Pinpoint the cell where the given text exists, returning its (x, y) midpoint coordinate. 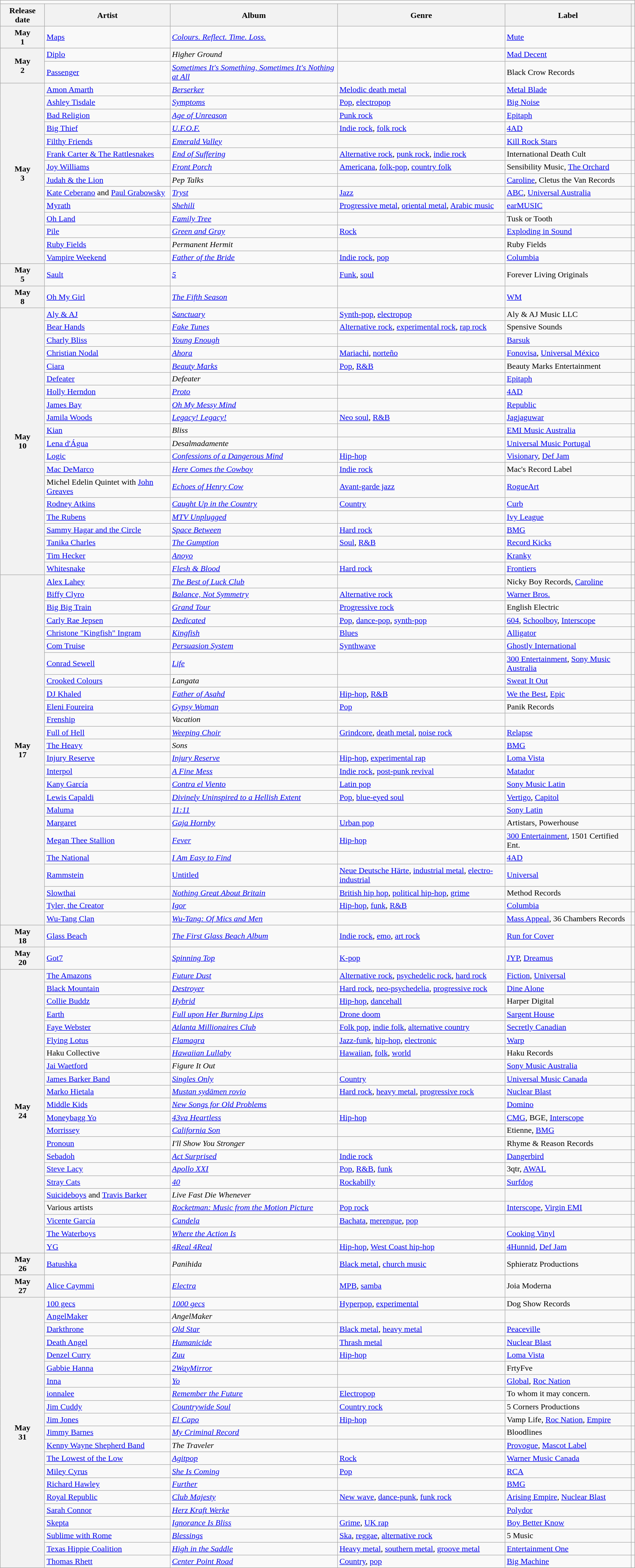
Vertigo, Capitol (568, 797)
Divinely Uninspired to a Hellish Extent (254, 797)
Melodic death metal (421, 89)
Colours. Reflect. Time. Loss. (254, 37)
Glass Beach (108, 936)
Rammstein (108, 875)
Igor (254, 906)
Com Truise (108, 646)
Record Kicks (568, 543)
Michel Edelin Quintet with John Greaves (108, 487)
End of Suffering (254, 154)
May10 (22, 441)
Nothing Great About Britain (254, 893)
Warner Music Canada (568, 1458)
Tryst (254, 193)
4Hunnid, Def Jam (568, 1246)
Charly Bliss (108, 340)
Live Fast Die Whenever (254, 1195)
Sony Music Latin (568, 784)
Sweat It Out (568, 681)
100 gecs (108, 1303)
Pop, dance-pop, synth-pop (421, 620)
Tusk or Tooth (568, 219)
The First Glass Beach Album (254, 936)
Herz Kraft Werke (254, 1510)
Vacation (254, 720)
Label (568, 15)
Neue Deutsche Härte, industrial metal, electro-industrial (421, 875)
Hard rock, neo-psychedelia, progressive rock (421, 988)
May27 (22, 1286)
The Gumption (254, 543)
Here Comes the Cowboy (254, 469)
Eleni Foureira (108, 707)
Universal Music Canada (568, 1079)
Where the Action Is (254, 1233)
Crooked Colours (108, 681)
U.F.O.F. (254, 128)
Ahora (254, 353)
Lewis Capaldi (108, 797)
CMG, BGE, Interscope (568, 1118)
Carly Rae Jepsen (108, 620)
Club Majesty (254, 1497)
The Lowest of the Low (108, 1458)
Sphieratz Productions (568, 1264)
Panihida (254, 1264)
Richard Hawley (108, 1484)
Rocketman: Music from the Motion Picture (254, 1208)
Electra (254, 1286)
YG (108, 1246)
Alice Caymmi (108, 1286)
Ciara (108, 366)
Punk rock (421, 115)
DJ Khaled (108, 694)
The Rubens (108, 517)
Caroline, Cletus the Van Records (568, 180)
Kingfish (254, 633)
Jazz-funk, hip-hop, electronic (421, 1040)
Secretly Canadian (568, 1027)
Harper Digital (568, 1001)
Global, Roc Nation (568, 1381)
Middle Kids (108, 1105)
Drone doom (421, 1014)
Batushka (108, 1264)
Cooking Vinyl (568, 1233)
Emerald Valley (254, 141)
Shehili (254, 206)
Gypsy Woman (254, 707)
Dine Alone (568, 988)
Diplo (108, 55)
Album (254, 15)
Hyperpop, experimental (421, 1303)
Sanctuary (254, 314)
Urban pop (421, 823)
Countrywide Soul (254, 1407)
Oh My Girl (108, 297)
Family Tree (254, 219)
JYP, Dreamus (568, 958)
Progressive metal, oriental metal, Arabic music (421, 206)
Soul, R&B (421, 543)
Ignorance Is Bliss (254, 1523)
Desalmadamente (254, 443)
Bliss (254, 430)
Synthwave (421, 646)
Sammy Hagar and the Circle (108, 530)
Indie rock, post-punk revival (421, 771)
Fever (254, 840)
Father of Asahd (254, 694)
Aly & AJ (108, 314)
Whitesnake (108, 568)
Boy Better Know (568, 1523)
May20 (22, 958)
MPB, samba (421, 1286)
May26 (22, 1264)
Yo (254, 1381)
Etienne, BMG (568, 1130)
Filthy Friends (108, 141)
Spinning Top (254, 958)
Frenship (108, 720)
Domino (568, 1105)
Blessings (254, 1536)
earMUSIC (568, 206)
Avant-garde jazz (421, 487)
Ghostly International (568, 646)
Various artists (108, 1208)
Hybrid (254, 1001)
Royal Republic (108, 1497)
Alternative rock (421, 594)
Contra el Viento (254, 784)
May31 (22, 1432)
Artist (108, 15)
Lena d'Água (108, 443)
We the Best, Epic (568, 694)
Kate Ceberano and Paul Grabowsky (108, 193)
The Heavy (108, 745)
To whom it may concern. (568, 1394)
Darkthrone (108, 1329)
Pronoun (108, 1143)
Langata (254, 681)
Indie rock, emo, art rock (421, 936)
Folk pop, indie folk, alternative country (421, 1027)
May17 (22, 750)
Barsuk (568, 340)
MTV Unplugged (254, 517)
Frank Carter & The Rattlesnakes (108, 154)
Black Crow Records (568, 72)
Interscope, Virgin EMI (568, 1208)
Sensibility Music, The Orchard (568, 167)
Inna (108, 1381)
Sony Latin (568, 810)
Christone "Kingfish" Ingram (108, 633)
Country, pop (421, 1562)
May1 (22, 37)
Sargent House (568, 1014)
Humanicide (254, 1342)
Hawaiian Lullaby (254, 1053)
May3 (22, 174)
The Fifth Season (254, 297)
Candela (254, 1221)
Sons (254, 745)
WM (568, 297)
Wu-Tang: Of Mics and Men (254, 919)
Agitpop (254, 1458)
Earth (108, 1014)
Oh Land (108, 219)
The Amazons (108, 976)
Mad Decent (568, 55)
May8 (22, 297)
Space Between (254, 530)
May18 (22, 936)
Big Thief (108, 128)
Provogue, Mascot Label (568, 1445)
Black metal, heavy metal (421, 1329)
Gaja Hornby (254, 823)
Ashley Tisdale (108, 102)
The Traveler (254, 1445)
Joia Moderna (568, 1286)
Sarah Connor (108, 1510)
Joy Williams (108, 167)
Visionary, Def Jam (568, 456)
Flesh & Blood (254, 568)
Latin pop (421, 784)
Steve Lacy (108, 1169)
Pile (108, 232)
Megan Thee Stallion (108, 840)
International Death Cult (568, 154)
300 Entertainment, 1501 Certified Ent. (568, 840)
Forever Living Originals (568, 275)
Mass Appeal, 36 Chambers Records (568, 919)
Tanika Charles (108, 543)
Alternative rock, punk rock, indie rock (421, 154)
Full of Hell (108, 732)
Pop, R&B, funk (421, 1169)
English Electric (568, 607)
Kany García (108, 784)
New wave, dance-punk, funk rock (421, 1497)
1000 gecs (254, 1303)
Stray Cats (108, 1182)
Mariachi, norteño (421, 353)
Metal Blade (568, 89)
Maluma (108, 810)
Aly & AJ Music LLC (568, 314)
Zuu (254, 1355)
Indie rock, folk rock (421, 128)
Texas Hippie Coalition (108, 1549)
Universal (568, 875)
Surfdog (568, 1182)
Logic (108, 456)
Dangerbird (568, 1156)
Pop rock (421, 1208)
The Best of Luck Club (254, 581)
Blues (421, 633)
Kranky (568, 556)
She Is Coming (254, 1471)
Hawaiian, folk, world (421, 1053)
Genre (421, 15)
Alex Lahey (108, 581)
Margaret (108, 823)
Bloodlines (568, 1432)
British hip hop, political hip-hop, grime (421, 893)
Father of the Bride (254, 257)
California Son (254, 1130)
Confessions of a Dangerous Mind (254, 456)
Rhyme & Reason Records (568, 1143)
New Songs for Old Problems (254, 1105)
Center Point Road (254, 1562)
Pop, blue-eyed soul (421, 797)
Pop, R&B (421, 366)
Hip-hop, dancehall (421, 1001)
Alternative rock, experimental rock, rap rock (421, 327)
Death Angel (108, 1342)
Release date (22, 15)
Kian (108, 430)
Pop, electropop (421, 102)
Thomas Rhett (108, 1562)
ABC, Universal Australia (568, 193)
Alternative rock, psychedelic rock, hard rock (421, 976)
Untitled (254, 875)
Destroyer (254, 988)
Nicky Boy Records, Caroline (568, 581)
5 (254, 275)
Permanent Hermit (254, 244)
Denzel Curry (108, 1355)
Flamagra (254, 1040)
Artistars, Powerhouse (568, 823)
Republic (568, 404)
Berserker (254, 89)
Synth-pop, electropop (421, 314)
Haku Records (568, 1053)
Jamila Woods (108, 418)
Hip-hop, experimental rap (421, 758)
Weeping Choir (254, 732)
Spensive Sounds (568, 327)
I Am Easy to Find (254, 858)
RogueArt (568, 487)
Pep Talks (254, 180)
Tim Hecker (108, 556)
Arising Empire, Nuclear Blast (568, 1497)
Vicente García (108, 1221)
Entertainment One (568, 1549)
Rodney Atkins (108, 504)
Warp (568, 1040)
Fiction, Universal (568, 976)
Method Records (568, 893)
FrtyFve (568, 1368)
Funk, soul (421, 275)
Echoes of Henry Cow (254, 487)
Jim Cuddy (108, 1407)
Age of Unreason (254, 115)
Christian Nodal (108, 353)
Americana, folk-pop, country folk (421, 167)
Curb (568, 504)
EMI Music Australia (568, 430)
Full upon Her Burning Lips (254, 1014)
Moneybagg Yo (108, 1118)
Vamp Life, Roc Nation, Empire (568, 1420)
Judah & the Lion (108, 180)
Indie rock, pop (421, 257)
Grime, UK rap (421, 1523)
Tyler, the Creator (108, 906)
Sometimes It's Something, Sometimes It's Nothing at All (254, 72)
Ivy League (568, 517)
Jagjaguwar (568, 418)
Anoyo (254, 556)
604, Schoolboy, Interscope (568, 620)
40 (254, 1182)
Alligator (568, 633)
Bear Hands (108, 327)
Life (254, 664)
May2 (22, 66)
Beauty Marks Entertainment (568, 366)
Jimmy Barnes (108, 1432)
The Waterboys (108, 1233)
Interpol (108, 771)
Wu-Tang Clan (108, 919)
Heavy metal, southern metal, groove metal (421, 1549)
Grindcore, death metal, noise rock (421, 732)
Marko Hietala (108, 1092)
Dedicated (254, 620)
Faye Webster (108, 1027)
Mac's Record Label (568, 469)
High in the Saddle (254, 1549)
Symptoms (254, 102)
Sebadoh (108, 1156)
Got7 (108, 958)
Beauty Marks (254, 366)
Mac DeMarco (108, 469)
Passenger (108, 72)
Hip-hop, funk, R&B (421, 906)
Caught Up in the Country (254, 504)
Singles Only (254, 1079)
My Criminal Record (254, 1432)
James Barker Band (108, 1079)
Old Star (254, 1329)
Remember the Future (254, 1394)
Big Big Train (108, 607)
Proto (254, 391)
Grand Tour (254, 607)
Frontiers (568, 568)
Kill Rock Stars (568, 141)
James Bay (108, 404)
Green and Gray (254, 232)
Universal Music Portugal (568, 443)
Mustan sydämen rovio (254, 1092)
Collie Buddz (108, 1001)
Thrash metal (421, 1342)
Haku Collective (108, 1053)
May5 (22, 275)
Biffy Clyro (108, 594)
Black metal, church music (421, 1264)
11:11 (254, 810)
The National (108, 858)
Miley Cyrus (108, 1471)
Front Porch (254, 167)
Neo soul, R&B (421, 418)
Figure It Out (254, 1066)
Jazz (421, 193)
Warner Bros. (568, 594)
Run for Cover (568, 936)
5 Music (568, 1536)
Fake Tunes (254, 327)
Sony Music Australia (568, 1066)
Persuasion System (254, 646)
Sublime with Rome (108, 1536)
43va Heartless (254, 1118)
3qtr, AWAL (568, 1169)
Act Surprised (254, 1156)
Sault (108, 275)
I'll Show You Stronger (254, 1143)
Panik Records (568, 707)
4Real 4Real (254, 1246)
Higher Ground (254, 55)
Holly Herndon (108, 391)
300 Entertainment, Sony Music Australia (568, 664)
Progressive rock (421, 607)
Hard rock, heavy metal, progressive rock (421, 1092)
Mute (568, 37)
Black Mountain (108, 988)
Morrissey (108, 1130)
Ska, reggae, alternative rock (421, 1536)
Skepta (108, 1523)
Oh My Messy Mind (254, 404)
2WayMirror (254, 1368)
Amon Amarth (108, 89)
Suicideboys and Travis Barker (108, 1195)
Flying Lotus (108, 1040)
Electropop (421, 1394)
Hip-hop, West Coast hip-hop (421, 1246)
Further (254, 1484)
Peaceville (568, 1329)
Big Machine (568, 1562)
Slowthai (108, 893)
El Capo (254, 1420)
Legacy! Legacy! (254, 418)
Vampire Weekend (108, 257)
Gabbie Hanna (108, 1368)
Exploding in Sound (568, 232)
K-pop (421, 958)
RCA (568, 1471)
Hip-hop, R&B (421, 694)
Rockabilly (421, 1182)
5 Corners Productions (568, 1407)
Atlanta Millionaires Club (254, 1027)
A Fine Mess (254, 771)
Relapse (568, 732)
Fonovisa, Universal México (568, 353)
Myrath (108, 206)
Big Noise (568, 102)
Conrad Sewell (108, 664)
Jai Waetford (108, 1066)
Apollo XXI (254, 1169)
Young Enough (254, 340)
ionnalee (108, 1394)
Kenny Wayne Shepherd Band (108, 1445)
Bad Religion (108, 115)
Bachata, merengue, pop (421, 1221)
Dog Show Records (568, 1303)
Balance, Not Symmetry (254, 594)
Maps (108, 37)
Country rock (421, 1407)
Future Dust (254, 976)
Jim Jones (108, 1420)
Matador (568, 771)
Polydor (568, 1510)
May24 (22, 1111)
